Pinpoint the cell where the given text exists, returning its [x, y] midpoint coordinate. 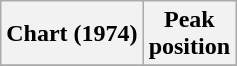
Chart (1974) [72, 34]
Peakposition [189, 34]
